Return the [x, y] coordinate for the center point of the cell that contains the specified text.  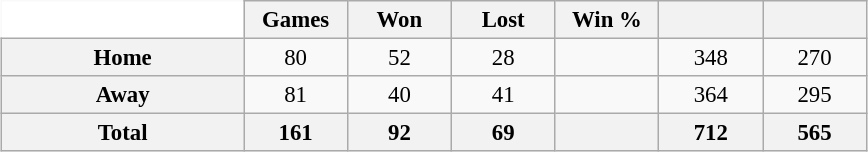
270 [815, 57]
41 [503, 95]
Away [123, 95]
52 [399, 57]
Total [123, 133]
295 [815, 95]
69 [503, 133]
80 [296, 57]
Games [296, 20]
81 [296, 95]
348 [711, 57]
92 [399, 133]
565 [815, 133]
Home [123, 57]
Win % [607, 20]
712 [711, 133]
28 [503, 57]
161 [296, 133]
364 [711, 95]
Won [399, 20]
Lost [503, 20]
40 [399, 95]
